Detect which cell encompasses the target text, then output its (X, Y) center coordinate. 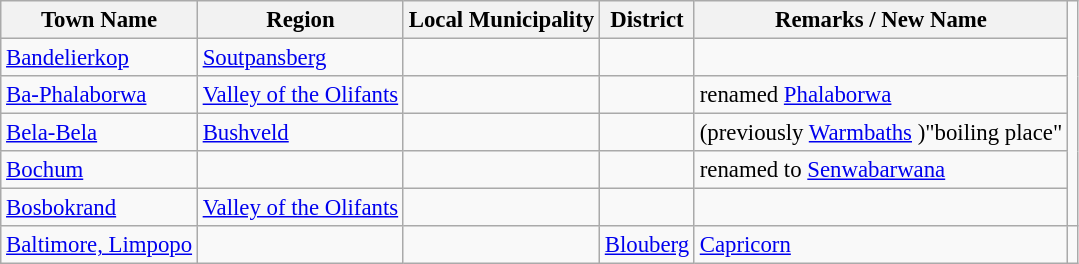
Town Name (100, 20)
Local Municipality (501, 20)
Region (300, 20)
District (646, 20)
Bela-Bela (100, 133)
Remarks / New Name (880, 20)
Bosbokrand (100, 208)
Bandelierkop (100, 58)
Bushveld (300, 133)
Soutpansberg (300, 58)
Blouberg (646, 245)
Baltimore, Limpopo (100, 245)
renamed to Senwabarwana (880, 170)
(previously Warmbaths )"boiling place" (880, 133)
Ba-Phalaborwa (100, 95)
Bochum (100, 170)
Capricorn (880, 245)
renamed Phalaborwa (880, 95)
